For the text-containing cell, return its midpoint in [X, Y] coordinate format. 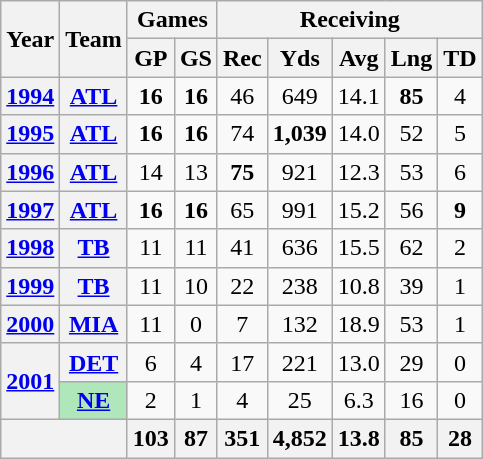
921 [300, 172]
Games [172, 20]
5 [460, 134]
Rec [242, 58]
75 [242, 172]
991 [300, 210]
46 [242, 96]
29 [411, 362]
221 [300, 362]
DET [94, 362]
2001 [30, 381]
10 [196, 286]
13.8 [358, 438]
12.3 [358, 172]
56 [411, 210]
65 [242, 210]
GS [196, 58]
1995 [30, 134]
Yds [300, 58]
17 [242, 362]
14.1 [358, 96]
1999 [30, 286]
Lng [411, 58]
18.9 [358, 324]
62 [411, 248]
1,039 [300, 134]
15.2 [358, 210]
39 [411, 286]
87 [196, 438]
351 [242, 438]
1997 [30, 210]
7 [242, 324]
41 [242, 248]
14 [150, 172]
1998 [30, 248]
Avg [358, 58]
NE [94, 400]
MIA [94, 324]
15.5 [358, 248]
74 [242, 134]
13 [196, 172]
10.8 [358, 286]
9 [460, 210]
649 [300, 96]
13.0 [358, 362]
132 [300, 324]
2000 [30, 324]
22 [242, 286]
25 [300, 400]
1994 [30, 96]
Team [94, 39]
103 [150, 438]
TD [460, 58]
Receiving [350, 20]
52 [411, 134]
6.3 [358, 400]
28 [460, 438]
1996 [30, 172]
14.0 [358, 134]
GP [150, 58]
636 [300, 248]
238 [300, 286]
Year [30, 39]
4,852 [300, 438]
